Locate the cell with the specified text and output its [x, y] center coordinate. 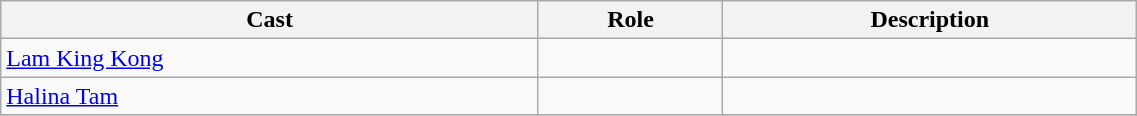
Role [630, 20]
Halina Tam [270, 96]
Cast [270, 20]
Description [930, 20]
Lam King Kong [270, 58]
